Identify which cell holds the provided text, then report its (X, Y) central coordinate. 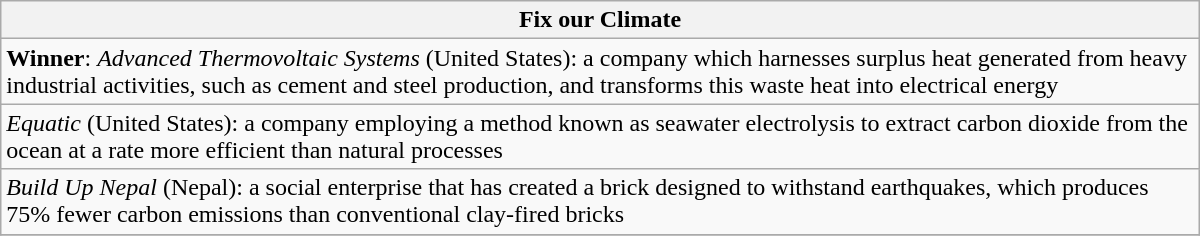
Fix our Climate (600, 20)
